Return (X, Y) of the center of cell containing provided text 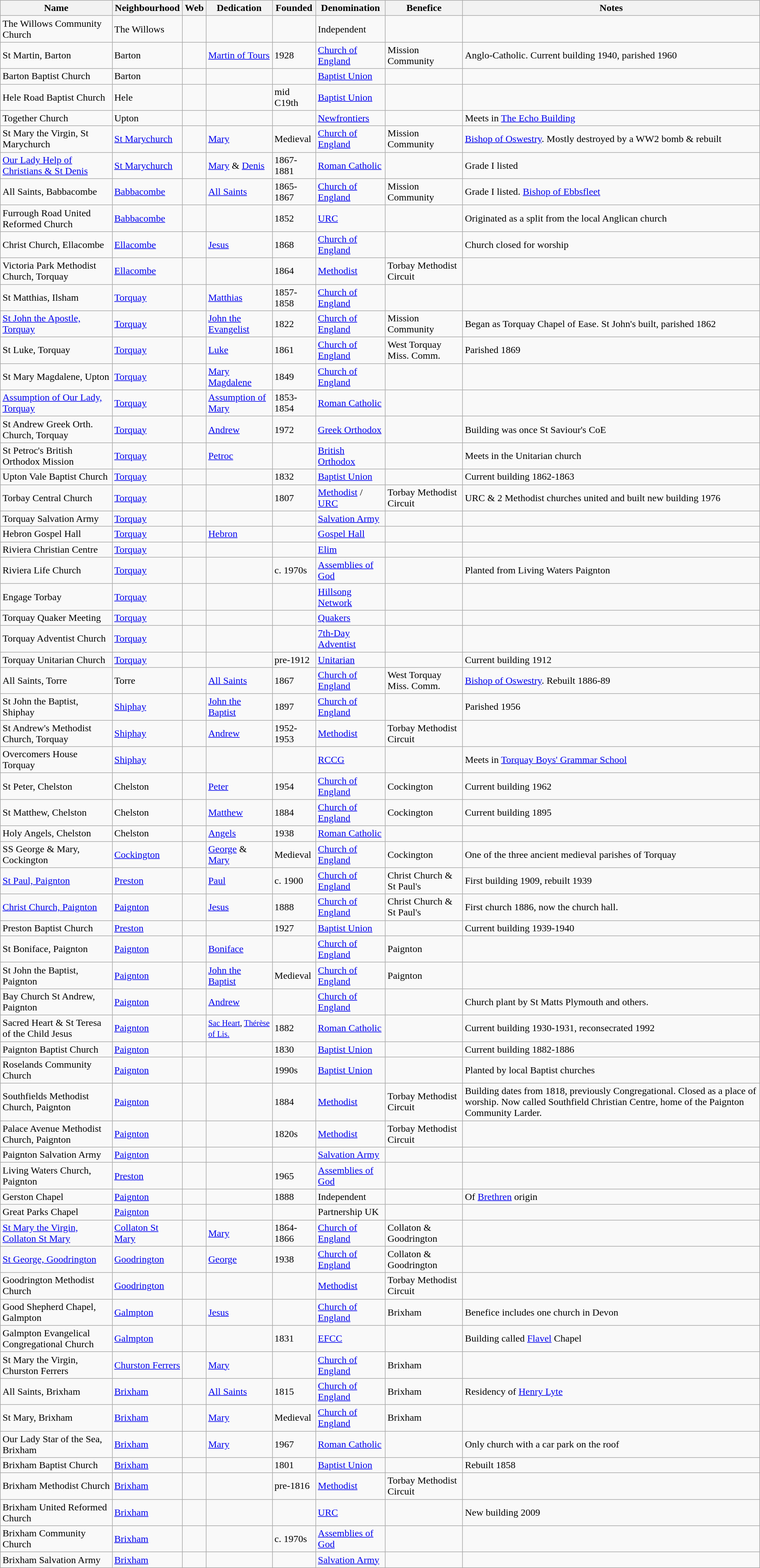
1864 (294, 271)
The Willows (147, 29)
Matthew (239, 812)
Name (56, 8)
St Peter, Chelston (56, 786)
1867-1881 (294, 166)
Paul (239, 881)
Gospel Hall (351, 534)
Current building 1895 (611, 812)
Assumption of Mary (239, 403)
Upton (147, 118)
1928 (294, 55)
Angels (239, 834)
Bay Church St Andrew, Paignton (56, 1002)
St Matthew, Chelston (56, 812)
Furrough Road United Reformed Church (56, 218)
Elim (351, 549)
Luke (239, 351)
St John the Apostle, Torquay (56, 324)
1954 (294, 786)
SS George & Mary, Cockington (56, 855)
Engage Torbay (56, 597)
Hillsong Network (351, 597)
Grade I listed (611, 166)
Matthias (239, 297)
Parished 1956 (611, 707)
EFCC (351, 1338)
One of the three ancient medieval parishes of Torquay (611, 855)
St Mary the Virgin, Churston Ferrers (56, 1365)
Barton Baptist Church (56, 76)
St Andrew Greek Orth. Church, Torquay (56, 429)
Southfields Methodist Church, Paignton (56, 1102)
Assumption of Our Lady, Torquay (56, 403)
1952-1953 (294, 734)
St Boniface, Paignton (56, 949)
All Saints, Babbacombe (56, 192)
Brixham Salvation Army (56, 1560)
Gerston Chapel (56, 1197)
1990s (294, 1070)
1831 (294, 1338)
1822 (294, 324)
Torbay Central Church (56, 498)
Christ Church, Paignton (56, 907)
Torquay Quaker Meeting (56, 618)
George (239, 1260)
All Saints, Brixham (56, 1391)
1868 (294, 244)
Church closed for worship (611, 244)
John the Evangelist (239, 324)
Holy Angels, Chelston (56, 834)
St Mary, Brixham (56, 1418)
All Saints, Torre (56, 681)
Bishop of Oswestry. Rebuilt 1886-89 (611, 681)
Brixham Methodist Church (56, 1486)
1820s (294, 1134)
Great Parks Chapel (56, 1212)
Torquay Adventist Church (56, 639)
Current building 1930-1931, reconsecrated 1992 (611, 1028)
Church plant by St Matts Plymouth and others. (611, 1002)
St Petroc's British Orthodox Mission (56, 456)
mid C19th (294, 97)
St John the Baptist, Shiphay (56, 707)
Brixham United Reformed Church (56, 1513)
1857-1858 (294, 297)
Rebuilt 1858 (611, 1465)
Collaton St Mary (147, 1233)
Torquay Unitarian Church (56, 659)
Churston Ferrers (147, 1365)
Hebron (239, 534)
George & Mary (239, 855)
Denomination (351, 8)
Sac Heart, Thérèse of Lis. (239, 1028)
Web (194, 8)
Began as Torquay Chapel of Ease. St John's built, parished 1862 (611, 324)
Benefice includes one church in Devon (611, 1312)
pre-1912 (294, 659)
First church 1886, now the church hall. (611, 907)
Martin of Tours (239, 55)
Paignton Baptist Church (56, 1049)
Torre (147, 681)
Hele Road Baptist Church (56, 97)
Roselands Community Church (56, 1070)
Building called Flavel Chapel (611, 1338)
Victoria Park Methodist Church, Torquay (56, 271)
St Martin, Barton (56, 55)
c. 1900 (294, 881)
1801 (294, 1465)
Building was once St Saviour's CoE (611, 429)
1965 (294, 1176)
Meets in Torquay Boys' Grammar School (611, 760)
St Mary the Virgin, Collaton St Mary (56, 1233)
Residency of Henry Lyte (611, 1391)
Planted by local Baptist churches (611, 1070)
St Andrew's Methodist Church, Torquay (56, 734)
Upton Vale Baptist Church (56, 477)
Anglo-Catholic. Current building 1940, parished 1960 (611, 55)
1832 (294, 477)
pre-1816 (294, 1486)
Galmpton Evangelical Congregational Church (56, 1338)
7th-Day Adventist (351, 639)
1815 (294, 1391)
Sacred Heart & St Teresa of the Child Jesus (56, 1028)
1882 (294, 1028)
Current building 1862-1863 (611, 477)
Hebron Gospel Hall (56, 534)
Goodrington Methodist Church (56, 1286)
Current building 1962 (611, 786)
Good Shepherd Chapel, Galmpton (56, 1312)
Parished 1869 (611, 351)
Grade I listed. Bishop of Ebbsfleet (611, 192)
1867 (294, 681)
Overcomers House Torquay (56, 760)
Bishop of Oswestry. Mostly destroyed by a WW2 bomb & rebuilt (611, 139)
Partnership UK (351, 1212)
First building 1909, rebuilt 1939 (611, 881)
Current building 1912 (611, 659)
Christ Church, Ellacombe (56, 244)
URC & 2 Methodist churches united and built new building 1976 (611, 498)
Current building 1939-1940 (611, 928)
RCCG (351, 760)
Mary Magdalene (239, 377)
Benefice (424, 8)
New building 2009 (611, 1513)
St Luke, Torquay (56, 351)
Methodist / URC (351, 498)
1830 (294, 1049)
Of Brethren origin (611, 1197)
Our Lady Help of Christians & St Denis (56, 166)
Mary & Denis (239, 166)
Planted from Living Waters Paignton (611, 571)
Quakers (351, 618)
1972 (294, 429)
St Mary the Virgin, St Marychurch (56, 139)
Notes (611, 8)
Only church with a car park on the roof (611, 1444)
Neighbourhood (147, 8)
Boniface (239, 949)
Unitarian (351, 659)
Brixham Baptist Church (56, 1465)
Meets in the Unitarian church (611, 456)
1852 (294, 218)
Dedication (239, 8)
1927 (294, 928)
1897 (294, 707)
British Orthodox (351, 456)
The Willows Community Church (56, 29)
Paignton Salvation Army (56, 1155)
Our Lady Star of the Sea, Brixham (56, 1444)
1967 (294, 1444)
Petroc (239, 456)
Riviera Life Church (56, 571)
Founded (294, 8)
Preston Baptist Church (56, 928)
Greek Orthodox (351, 429)
Peter (239, 786)
Newfrontiers (351, 118)
St John the Baptist, Paignton (56, 976)
Torquay Salvation Army (56, 519)
Current building 1882-1886 (611, 1049)
Originated as a split from the local Anglican church (611, 218)
1853-1854 (294, 403)
1861 (294, 351)
St Mary Magdalene, Upton (56, 377)
Hele (147, 97)
Together Church (56, 118)
Brixham Community Church (56, 1539)
Riviera Christian Centre (56, 549)
1807 (294, 498)
1865-1867 (294, 192)
St Matthias, Ilsham (56, 297)
1849 (294, 377)
St George, Goodrington (56, 1260)
Palace Avenue Methodist Church, Paignton (56, 1134)
Meets in The Echo Building (611, 118)
St Paul, Paignton (56, 881)
1864-1866 (294, 1233)
Living Waters Church, Paignton (56, 1176)
